Return the [X, Y] coordinate for the center point of the cell that contains the specified text.  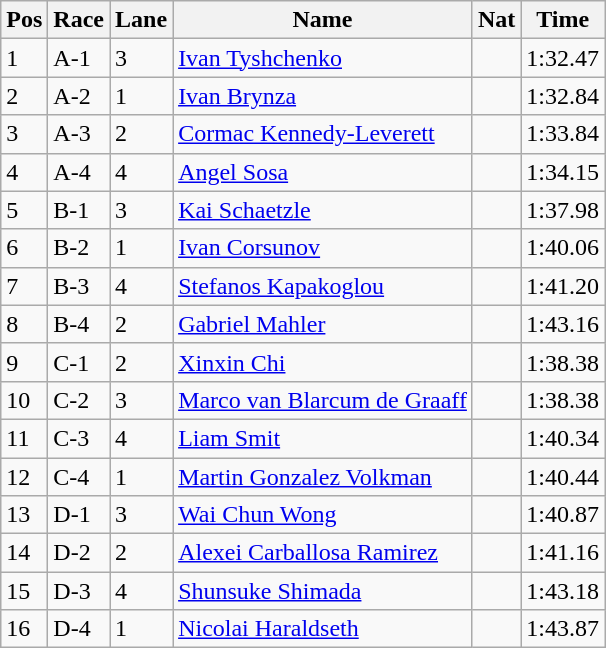
Pos [24, 20]
Angel Sosa [323, 172]
C-2 [79, 400]
Shunsuke Shimada [323, 591]
D-4 [79, 629]
16 [24, 629]
1:41.16 [563, 553]
1:32.47 [563, 58]
D-2 [79, 553]
1:43.18 [563, 591]
1:40.06 [563, 248]
5 [24, 210]
1:40.44 [563, 477]
1:43.87 [563, 629]
1:43.16 [563, 324]
1:40.34 [563, 438]
8 [24, 324]
Ivan Corsunov [323, 248]
Stefanos Kapakoglou [323, 286]
Ivan Tyshchenko [323, 58]
1:33.84 [563, 134]
Cormac Kennedy-Leverett [323, 134]
Wai Chun Wong [323, 515]
Name [323, 20]
Nat [496, 20]
Lane [142, 20]
C-1 [79, 362]
13 [24, 515]
7 [24, 286]
11 [24, 438]
10 [24, 400]
A-2 [79, 96]
C-3 [79, 438]
Nicolai Haraldseth [323, 629]
Marco van Blarcum de Graaff [323, 400]
B-2 [79, 248]
Time [563, 20]
D-1 [79, 515]
A-4 [79, 172]
Kai Schaetzle [323, 210]
12 [24, 477]
1:37.98 [563, 210]
Xinxin Chi [323, 362]
A-3 [79, 134]
Martin Gonzalez Volkman [323, 477]
B-4 [79, 324]
A-1 [79, 58]
B-1 [79, 210]
B-3 [79, 286]
1:40.87 [563, 515]
15 [24, 591]
D-3 [79, 591]
14 [24, 553]
1:34.15 [563, 172]
6 [24, 248]
C-4 [79, 477]
Gabriel Mahler [323, 324]
Liam Smit [323, 438]
Race [79, 20]
9 [24, 362]
Alexei Carballosa Ramirez [323, 553]
1:41.20 [563, 286]
1:32.84 [563, 96]
Ivan Brynza [323, 96]
